Search for the cell housing the specified text and yield its [x, y] center coordinate. 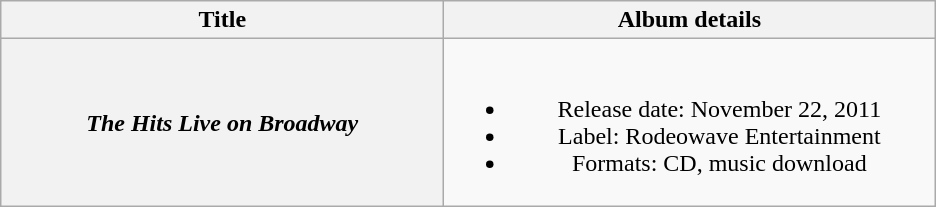
The Hits Live on Broadway [222, 122]
Release date: November 22, 2011Label: Rodeowave EntertainmentFormats: CD, music download [690, 122]
Title [222, 20]
Album details [690, 20]
